Provide the [X, Y] coordinate of the cell's center where the given text is located.  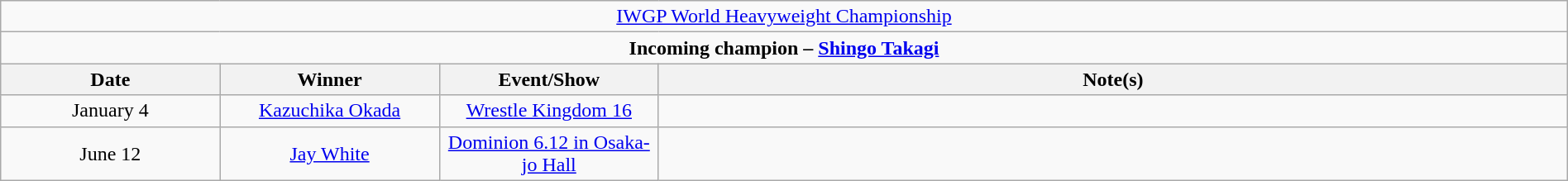
Note(s) [1113, 79]
January 4 [111, 111]
June 12 [111, 154]
IWGP World Heavyweight Championship [784, 17]
Jay White [329, 154]
Incoming champion – Shingo Takagi [784, 48]
Wrestle Kingdom 16 [549, 111]
Date [111, 79]
Dominion 6.12 in Osaka-jo Hall [549, 154]
Winner [329, 79]
Kazuchika Okada [329, 111]
Event/Show [549, 79]
